Return [x, y] of the center of cell containing provided text 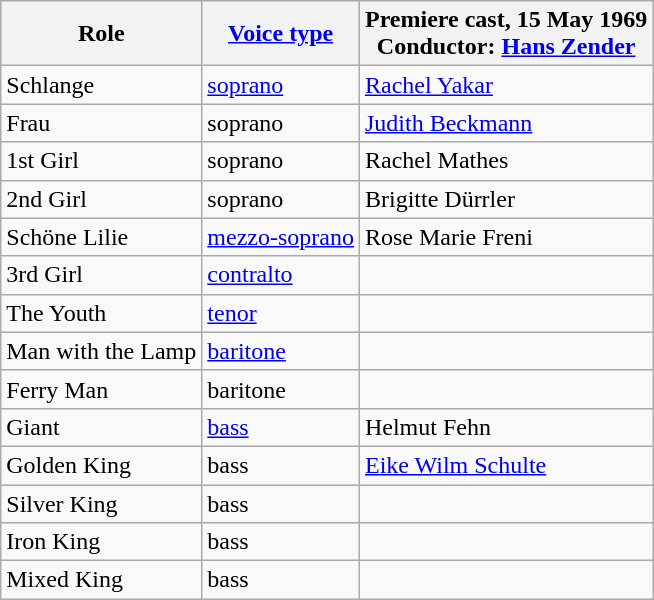
Judith Beckmann [506, 123]
Schlange [102, 85]
Premiere cast, 15 May 1969Conductor: Hans Zender [506, 34]
Man with the Lamp [102, 351]
Eike Wilm Schulte [506, 465]
contralto [281, 275]
Mixed King [102, 580]
1st Girl [102, 161]
Rachel Mathes [506, 161]
The Youth [102, 313]
Schöne Lilie [102, 237]
Brigitte Dürrler [506, 199]
Role [102, 34]
Rose Marie Freni [506, 237]
Iron King [102, 542]
2nd Girl [102, 199]
Frau [102, 123]
tenor [281, 313]
Voice type [281, 34]
3rd Girl [102, 275]
mezzo-soprano [281, 237]
Helmut Fehn [506, 427]
Silver King [102, 503]
Giant [102, 427]
Ferry Man [102, 389]
Rachel Yakar [506, 85]
Golden King [102, 465]
